Return the (x, y) coordinate for the center point of the cell that contains the specified text.  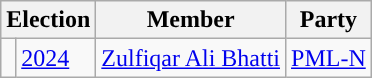
Zulfiqar Ali Bhatti (191, 58)
Member (191, 20)
2024 (56, 58)
Election (48, 20)
PML-N (329, 58)
Party (329, 20)
